Detect which cell encompasses the target text, then output its [x, y] center coordinate. 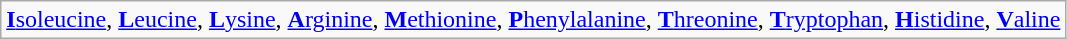
Isoleucine, Leucine, Lysine, Arginine, Methionine, Phenylalanine, Threonine, Tryptophan, Histidine, Valine [534, 20]
